Find where the given text appears and provide that cell's center as [x, y] coordinate. 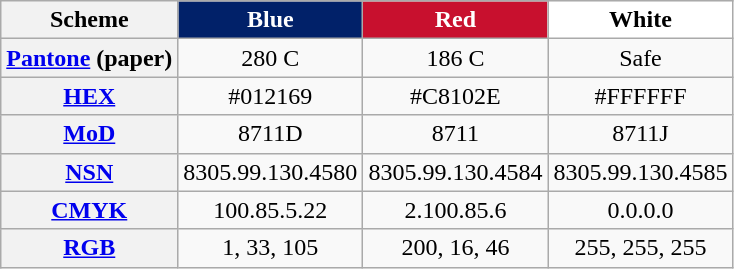
Scheme [90, 20]
RGB [90, 248]
Red [456, 20]
280 C [270, 58]
#012169 [270, 96]
8711 [456, 134]
#FFFFFF [640, 96]
8711D [270, 134]
255, 255, 255 [640, 248]
White [640, 20]
0.0.0.0 [640, 210]
Blue [270, 20]
8305.99.130.4580 [270, 172]
186 C [456, 58]
Pantone (paper) [90, 58]
CMYK [90, 210]
8305.99.130.4585 [640, 172]
MoD [90, 134]
Safe [640, 58]
100.85.5.22 [270, 210]
200, 16, 46 [456, 248]
NSN [90, 172]
2.100.85.6 [456, 210]
8305.99.130.4584 [456, 172]
1, 33, 105 [270, 248]
8711J [640, 134]
HEX [90, 96]
#C8102E [456, 96]
